Scan for the cell matching the given text and deliver its [X, Y] coordinate at center. 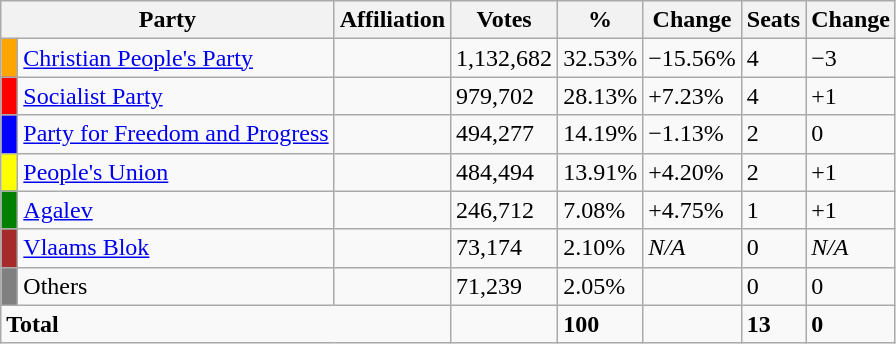
−15.56% [692, 58]
−3 [851, 58]
13 [773, 324]
Christian People's Party [176, 58]
979,702 [504, 96]
1,132,682 [504, 58]
14.19% [600, 134]
Seats [773, 20]
Vlaams Blok [176, 248]
Votes [504, 20]
+7.23% [692, 96]
+4.20% [692, 172]
Socialist Party [176, 96]
Affiliation [392, 20]
28.13% [600, 96]
Total [226, 324]
Agalev [176, 210]
73,174 [504, 248]
Party for Freedom and Progress [176, 134]
100 [600, 324]
494,277 [504, 134]
2.10% [600, 248]
484,494 [504, 172]
+4.75% [692, 210]
% [600, 20]
7.08% [600, 210]
Party [168, 20]
13.91% [600, 172]
−1.13% [692, 134]
246,712 [504, 210]
71,239 [504, 286]
1 [773, 210]
Others [176, 286]
32.53% [600, 58]
2.05% [600, 286]
People's Union [176, 172]
